Determine the [X, Y] coordinate at the center of the cell enclosing the given text.  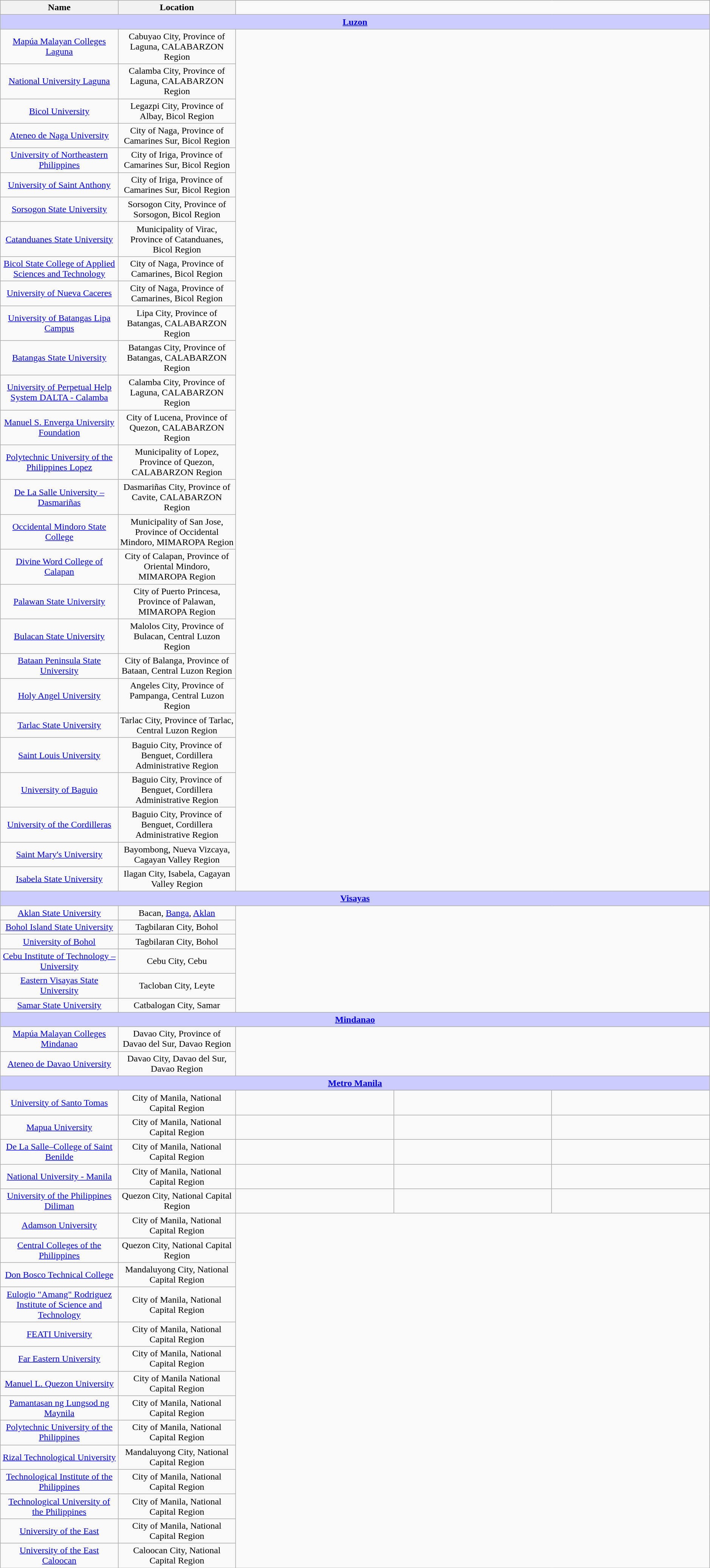
University of the East [59, 1531]
Cebu Institute of Technology – University [59, 961]
University of Perpetual Help System DALTA - Calamba [59, 393]
City of Puerto Princesa, Province of Palawan, MIMAROPA Region [177, 601]
Isabela State University [59, 879]
Cebu City, Cebu [177, 961]
Polytechnic University of the Philippines [59, 1433]
Palawan State University [59, 601]
Central Colleges of the Philippines [59, 1250]
University of Saint Anthony [59, 184]
FEATI University [59, 1334]
Metro Manila [355, 1083]
Angeles City, Province of Pampanga, Central Luzon Region [177, 696]
Davao City, Davao del Sur, Davao Region [177, 1064]
Occidental Mindoro State College [59, 532]
Far Eastern University [59, 1359]
University of Baguio [59, 790]
Bayombong, Nueva Vizcaya, Cagayan Valley Region [177, 854]
De La Salle University – Dasmariñas [59, 497]
Dasmariñas City, Province of Cavite, CALABARZON Region [177, 497]
Lipa City, Province of Batangas, CALABARZON Region [177, 323]
Bicol University [59, 111]
Sorsogon State University [59, 209]
Mapúa Malayan Colleges Mindanao [59, 1039]
Manuel S. Enverga University Foundation [59, 428]
Technological Institute of the Philippines [59, 1482]
Mapúa Malayan Colleges Laguna [59, 46]
City of Calapan, Province of Oriental Mindoro, MIMAROPA Region [177, 567]
Don Bosco Technical College [59, 1275]
Mindanao [355, 1020]
Manuel L. Quezon University [59, 1384]
Cabuyao City, Province of Laguna, CALABARZON Region [177, 46]
Location [177, 8]
Bataan Peninsula State University [59, 666]
Visayas [355, 899]
University of Batangas Lipa Campus [59, 323]
Municipality of Lopez, Province of Quezon, CALABARZON Region [177, 462]
City of Lucena, Province of Quezon, CALABARZON Region [177, 428]
Saint Mary's University [59, 854]
City of Naga, Province of Camarines Sur, Bicol Region [177, 135]
Technological University of the Philippines [59, 1506]
Bohol Island State University [59, 927]
Ilagan City, Isabela, Cagayan Valley Region [177, 879]
City of Balanga, Province of Bataan, Central Luzon Region [177, 666]
Batangas State University [59, 358]
Holy Angel University [59, 696]
Legazpi City, Province of Albay, Bicol Region [177, 111]
Pamantasan ng Lungsod ng Maynila [59, 1408]
University of Nueva Caceres [59, 293]
Bulacan State University [59, 636]
Malolos City, Province of Bulacan, Central Luzon Region [177, 636]
Batangas City, Province of Batangas, CALABARZON Region [177, 358]
Polytechnic University of the Philippines Lopez [59, 462]
Tarlac City, Province of Tarlac, Central Luzon Region [177, 725]
Eulogio "Amang" Rodriguez Institute of Science and Technology [59, 1305]
Saint Louis University [59, 755]
Name [59, 8]
National University - Manila [59, 1176]
Catbalogan City, Samar [177, 1005]
Rizal Technological University [59, 1457]
Bacan, Banga, Aklan [177, 913]
Davao City, Province of Davao del Sur, Davao Region [177, 1039]
Mapua University [59, 1127]
Tacloban City, Leyte [177, 986]
De La Salle–College of Saint Benilde [59, 1151]
University of Northeastern Philippines [59, 160]
University of the Philippines Diliman [59, 1201]
Catanduanes State University [59, 239]
Caloocan City, National Capital Region [177, 1555]
Samar State University [59, 1005]
Municipality of Virac, Province of Catanduanes, Bicol Region [177, 239]
Tarlac State University [59, 725]
City of Manila National Capital Region [177, 1384]
Adamson University [59, 1226]
Municipality of San Jose, Province of Occidental Mindoro, MIMAROPA Region [177, 532]
Bicol State College of Applied Sciences and Technology [59, 268]
University of the Cordilleras [59, 824]
Sorsogon City, Province of Sorsogon, Bicol Region [177, 209]
Aklan State University [59, 913]
Ateneo de Davao University [59, 1064]
University of the East Caloocan [59, 1555]
Luzon [355, 22]
University of Bohol [59, 942]
Eastern Visayas State University [59, 986]
Ateneo de Naga University [59, 135]
University of Santo Tomas [59, 1102]
National University Laguna [59, 81]
Divine Word College of Calapan [59, 567]
